Locate the cell with the specified text and output its [X, Y] center coordinate. 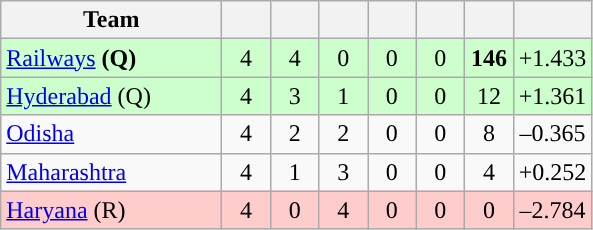
8 [490, 134]
146 [490, 58]
12 [490, 96]
Hyderabad (Q) [112, 96]
Railways (Q) [112, 58]
–0.365 [552, 134]
+1.361 [552, 96]
–2.784 [552, 210]
+1.433 [552, 58]
Odisha [112, 134]
Team [112, 20]
Haryana (R) [112, 210]
+0.252 [552, 172]
Maharashtra [112, 172]
